Find where the given text appears and provide that cell's center as [X, Y] coordinate. 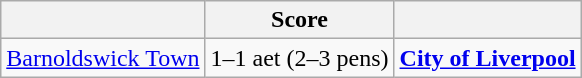
Score [300, 20]
1–1 aet (2–3 pens) [300, 58]
Barnoldswick Town [103, 58]
City of Liverpool [488, 58]
